Find where the given text appears and provide that cell's center as [X, Y] coordinate. 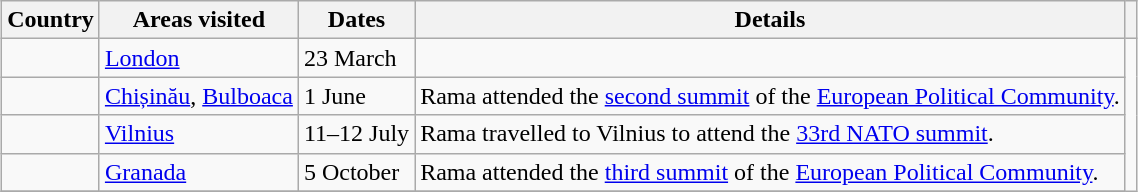
Chișinău, Bulboaca [198, 96]
5 October [356, 172]
Details [770, 20]
Rama travelled to Vilnius to attend the 33rd NATO summit. [770, 134]
11–12 July [356, 134]
Dates [356, 20]
1 June [356, 96]
Granada [198, 172]
Country [51, 20]
Vilnius [198, 134]
Rama attended the second summit of the European Political Community. [770, 96]
Areas visited [198, 20]
London [198, 58]
Rama attended the third summit of the European Political Community. [770, 172]
23 March [356, 58]
